Identify which cell holds the provided text, then report its [x, y] central coordinate. 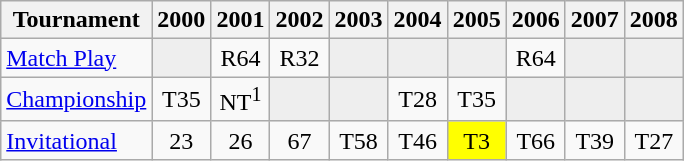
T58 [358, 140]
T28 [418, 100]
Invitational [76, 140]
2005 [476, 20]
2000 [182, 20]
NT1 [240, 100]
67 [300, 140]
23 [182, 140]
2006 [536, 20]
2001 [240, 20]
T46 [418, 140]
Match Play [76, 58]
2007 [594, 20]
T39 [594, 140]
Championship [76, 100]
2003 [358, 20]
2004 [418, 20]
26 [240, 140]
2008 [654, 20]
T66 [536, 140]
R32 [300, 58]
T27 [654, 140]
Tournament [76, 20]
T3 [476, 140]
2002 [300, 20]
